From the cell containing the given text, extract its center point as (x, y) coordinate. 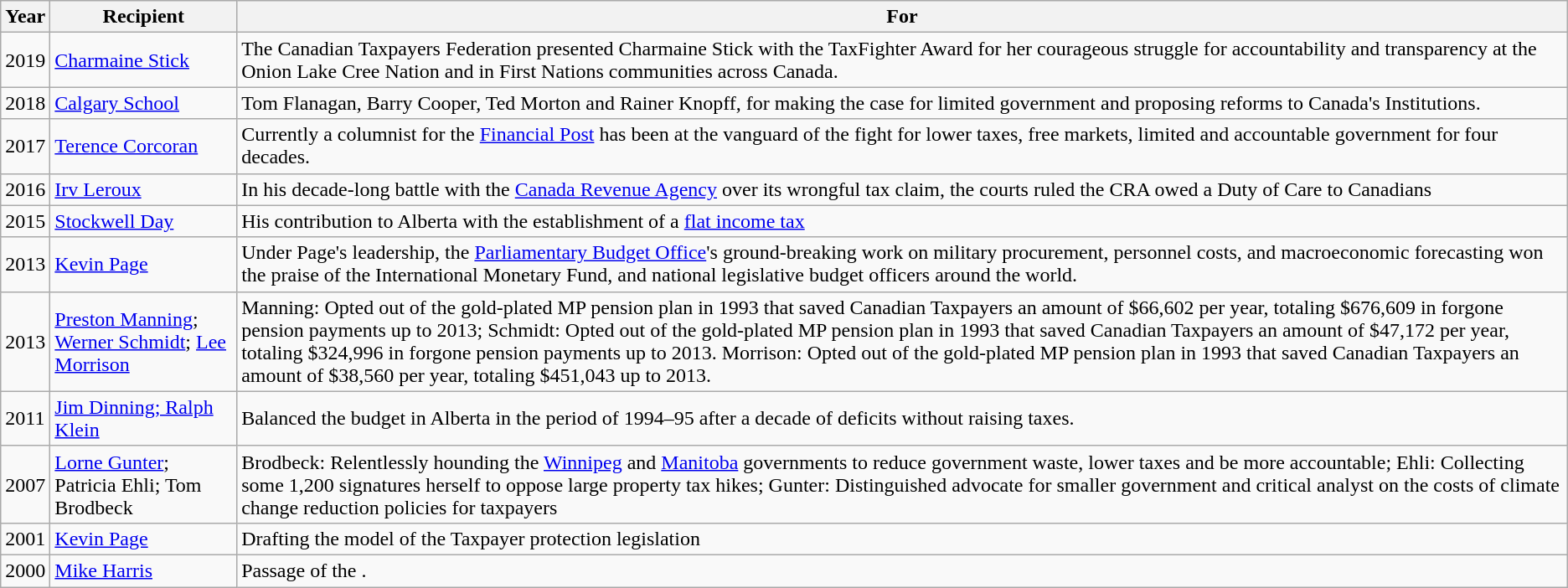
2019 (25, 60)
2015 (25, 221)
2007 (25, 484)
Lorne Gunter; Patricia Ehli; TomBrodbeck (144, 484)
Calgary School (144, 103)
2001 (25, 539)
Stockwell Day (144, 221)
Preston Manning; Werner Schmidt; Lee Morrison (144, 342)
2017 (25, 146)
For (903, 17)
Balanced the budget in Alberta in the period of 1994–95 after a decade of deficits without raising taxes. (903, 419)
2018 (25, 103)
Charmaine Stick (144, 60)
Jim Dinning; Ralph Klein (144, 419)
Drafting the model of the Taxpayer protection legislation (903, 539)
2011 (25, 419)
Year (25, 17)
Terence Corcoran (144, 146)
2000 (25, 570)
2016 (25, 189)
Mike Harris (144, 570)
Tom Flanagan, Barry Cooper, Ted Morton and Rainer Knopff, for making the case for limited government and proposing reforms to Canada's Institutions. (903, 103)
Passage of the . (903, 570)
Recipient (144, 17)
Irv Leroux (144, 189)
In his decade-long battle with the Canada Revenue Agency over its wrongful tax claim, the courts ruled the CRA owed a Duty of Care to Canadians (903, 189)
His contribution to Alberta with the establishment of a flat income tax (903, 221)
